Extract the (X, Y) coordinate from the center of the cell holding the provided text.  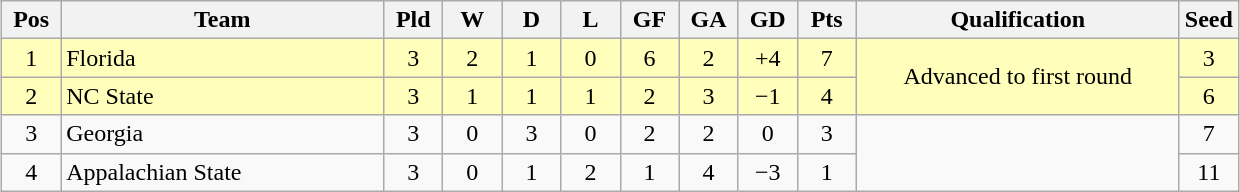
NC State (222, 96)
11 (1208, 172)
L (590, 20)
Pts (826, 20)
−1 (768, 96)
Advanced to first round (1018, 77)
Seed (1208, 20)
Florida (222, 58)
Qualification (1018, 20)
W (472, 20)
Appalachian State (222, 172)
Pos (32, 20)
+4 (768, 58)
Pld (414, 20)
GD (768, 20)
Team (222, 20)
Georgia (222, 134)
GF (650, 20)
−3 (768, 172)
D (532, 20)
GA (708, 20)
